Return (X, Y) of the center of cell containing provided text 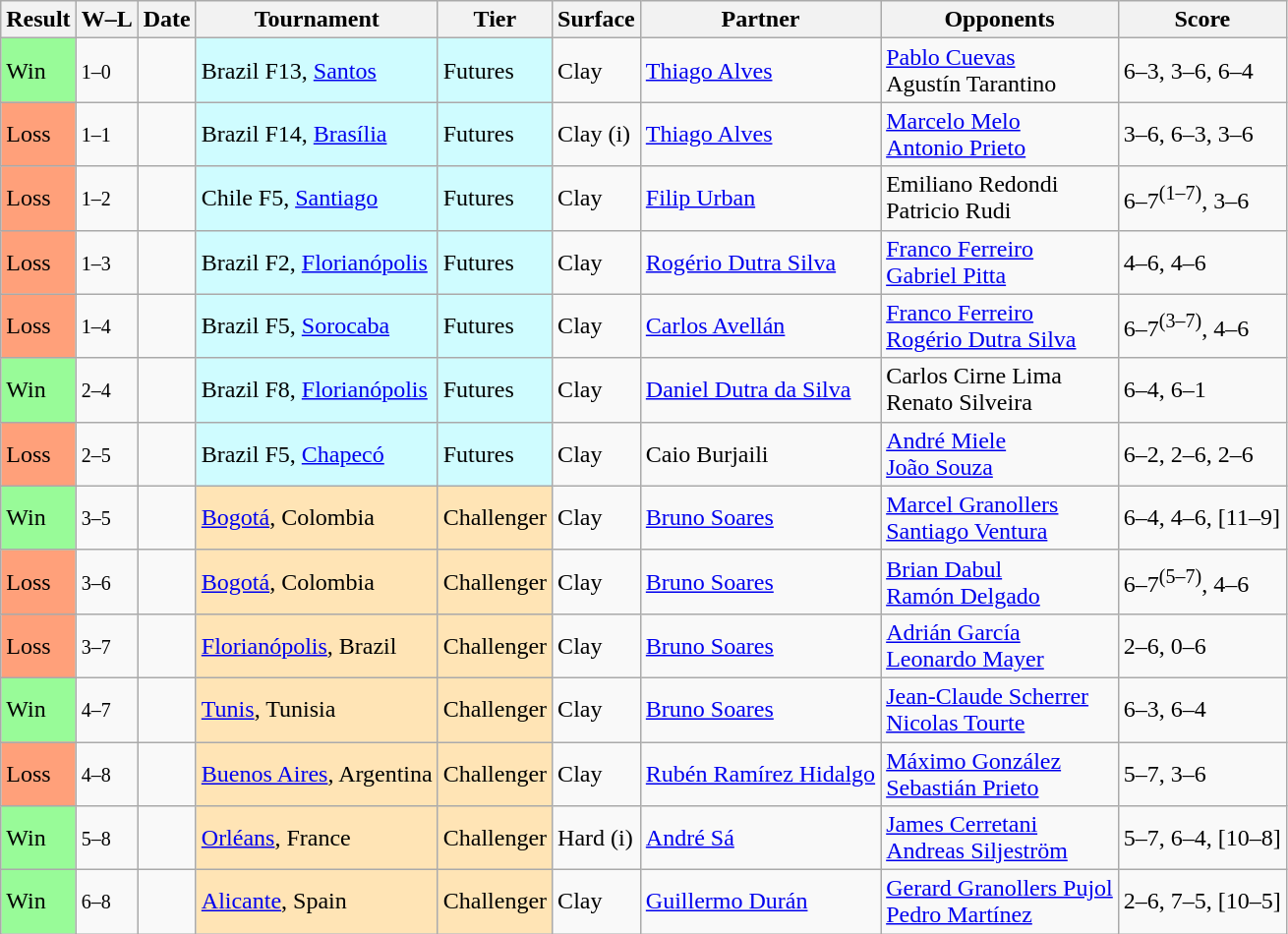
Franco Ferreiro Gabriel Pitta (1000, 262)
Franco Ferreiro Rogério Dutra Silva (1000, 326)
Carlos Cirne Lima Renato Silveira (1000, 389)
Caio Burjaili (760, 454)
4–7 (106, 710)
Jean-Claude Scherrer Nicolas Tourte (1000, 710)
Carlos Avellán (760, 326)
2–4 (106, 389)
Daniel Dutra da Silva (760, 389)
Guillermo Durán (760, 903)
Tier (495, 20)
Filip Urban (760, 199)
Florianópolis, Brazil (317, 645)
Score (1201, 20)
Brazil F2, Florianópolis (317, 262)
James Cerretani Andreas Siljeström (1000, 838)
Rubén Ramírez Hidalgo (760, 773)
Chile F5, Santiago (317, 199)
6–4, 4–6, [11–9] (1201, 517)
Alicante, Spain (317, 903)
5–7, 3–6 (1201, 773)
3–5 (106, 517)
1–3 (106, 262)
1–4 (106, 326)
André Miele João Souza (1000, 454)
1–0 (106, 71)
6–8 (106, 903)
3–6, 6–3, 3–6 (1201, 134)
Máximo González Sebastián Prieto (1000, 773)
Brian Dabul Ramón Delgado (1000, 582)
1–1 (106, 134)
2–6, 7–5, [10–5] (1201, 903)
Brazil F13, Santos (317, 71)
Brazil F5, Chapecó (317, 454)
Marcelo Melo Antonio Prieto (1000, 134)
6–2, 2–6, 2–6 (1201, 454)
Result (38, 20)
Orléans, France (317, 838)
3–7 (106, 645)
W–L (106, 20)
André Sá (760, 838)
6–7(3–7), 4–6 (1201, 326)
2–6, 0–6 (1201, 645)
6–7(1–7), 3–6 (1201, 199)
Clay (i) (597, 134)
6–3, 3–6, 6–4 (1201, 71)
Tunis, Tunisia (317, 710)
3–6 (106, 582)
6–7(5–7), 4–6 (1201, 582)
6–4, 6–1 (1201, 389)
4–6, 4–6 (1201, 262)
Brazil F5, Sorocaba (317, 326)
Partner (760, 20)
Pablo Cuevas Agustín Tarantino (1000, 71)
Brazil F8, Florianópolis (317, 389)
Brazil F14, Brasília (317, 134)
Emiliano Redondi Patricio Rudi (1000, 199)
Opponents (1000, 20)
5–7, 6–4, [10–8] (1201, 838)
Hard (i) (597, 838)
Buenos Aires, Argentina (317, 773)
2–5 (106, 454)
1–2 (106, 199)
Marcel Granollers Santiago Ventura (1000, 517)
4–8 (106, 773)
6–3, 6–4 (1201, 710)
Date (167, 20)
Adrián García Leonardo Mayer (1000, 645)
Gerard Granollers Pujol Pedro Martínez (1000, 903)
Surface (597, 20)
Tournament (317, 20)
Rogério Dutra Silva (760, 262)
5–8 (106, 838)
